Return [x, y] of the center of cell containing provided text 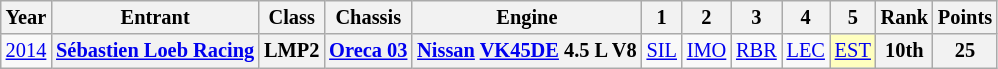
5 [853, 17]
Points [965, 17]
IMO [706, 51]
Nissan VK45DE 4.5 L V8 [526, 51]
2 [706, 17]
Sébastien Loeb Racing [155, 51]
1 [662, 17]
4 [806, 17]
EST [853, 51]
Year [26, 17]
Entrant [155, 17]
Class [292, 17]
Oreca 03 [368, 51]
25 [965, 51]
RBR [756, 51]
Engine [526, 17]
10th [904, 51]
2014 [26, 51]
LMP2 [292, 51]
Rank [904, 17]
LEC [806, 51]
3 [756, 17]
SIL [662, 51]
Chassis [368, 17]
